Search for the cell housing the specified text and yield its [x, y] center coordinate. 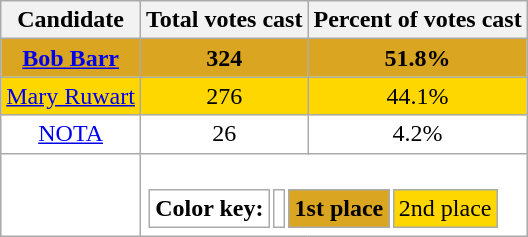
Bob Barr [71, 58]
Color key: 1st place 2nd place [334, 195]
Mary Ruwart [71, 96]
Percent of votes cast [418, 20]
324 [224, 58]
1st place [338, 209]
Total votes cast [224, 20]
51.8% [418, 58]
NOTA [71, 134]
26 [224, 134]
Color key: [210, 209]
Candidate [71, 20]
2nd place [446, 209]
276 [224, 96]
4.2% [418, 134]
44.1% [418, 96]
